From the cell containing the given text, extract its center point as (X, Y) coordinate. 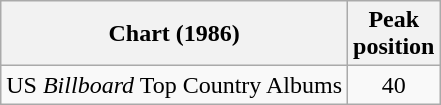
US Billboard Top Country Albums (174, 85)
40 (394, 85)
Chart (1986) (174, 34)
Peakposition (394, 34)
